Detect which cell encompasses the target text, then output its [x, y] center coordinate. 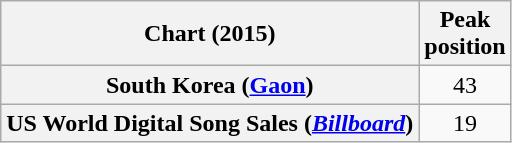
19 [465, 123]
43 [465, 85]
US World Digital Song Sales (Billboard) [210, 123]
South Korea (Gaon) [210, 85]
Chart (2015) [210, 34]
Peakposition [465, 34]
